Output the (x, y) coordinate of the center of the cell containing the given text.  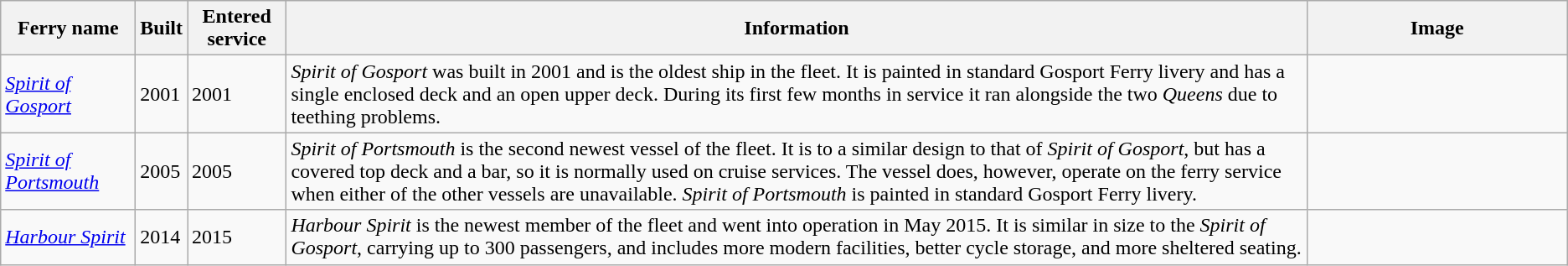
Entered service (237, 29)
Spirit of Gosport (69, 94)
Spirit of Portsmouth (69, 171)
2014 (162, 237)
Ferry name (69, 29)
Built (162, 29)
Image (1437, 29)
Harbour Spirit (69, 237)
Information (797, 29)
2015 (237, 237)
